Capture the cell that displays the provided text and extract its (x, y) central coordinate. 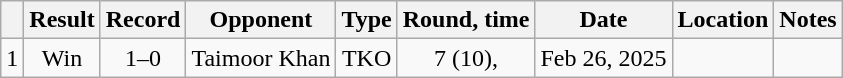
Taimoor Khan (261, 58)
Result (62, 20)
TKO (366, 58)
Record (143, 20)
Win (62, 58)
7 (10), (466, 58)
Round, time (466, 20)
Feb 26, 2025 (604, 58)
1 (12, 58)
Opponent (261, 20)
Location (723, 20)
Notes (808, 20)
Type (366, 20)
1–0 (143, 58)
Date (604, 20)
